Determine the (X, Y) coordinate at the center of the cell enclosing the given text.  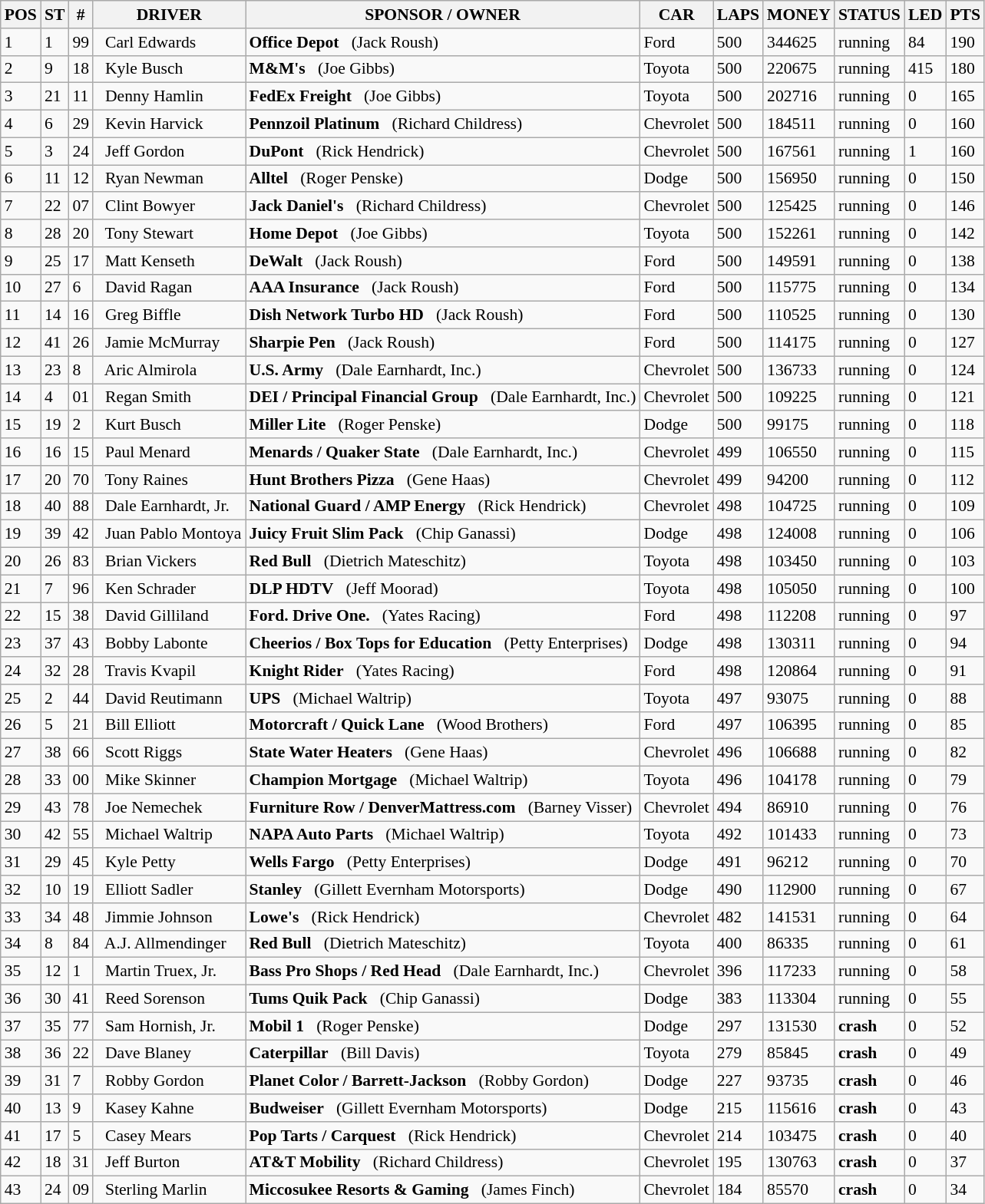
104178 (798, 780)
180 (965, 69)
127 (965, 343)
DeWalt (Jack Roush) (443, 261)
112208 (798, 616)
85 (965, 725)
490 (739, 889)
Knight Rider (Yates Racing) (443, 671)
106 (965, 534)
Dish Network Turbo HD (Jack Roush) (443, 315)
149591 (798, 261)
97 (965, 616)
91 (965, 671)
383 (739, 999)
DuPont (Rick Hendrick) (443, 151)
85845 (798, 1054)
115616 (798, 1108)
Mobil 1 (Roger Penske) (443, 1026)
Wells Fargo (Petty Enterprises) (443, 863)
Stanley (Gillett Evernham Motorsports) (443, 889)
184 (739, 1190)
202716 (798, 97)
64 (965, 917)
146 (965, 206)
AT&T Mobility (Richard Childress) (443, 1163)
67 (965, 889)
79 (965, 780)
CAR (676, 15)
96 (81, 589)
215 (739, 1108)
Tony Raines (169, 480)
93735 (798, 1081)
130 (965, 315)
DLP HDTV (Jeff Moorad) (443, 589)
NAPA Auto Parts (Michael Waltrip) (443, 835)
99 (81, 42)
124008 (798, 534)
07 (81, 206)
78 (81, 807)
Kyle Busch (169, 69)
415 (926, 69)
David Gilliland (169, 616)
344625 (798, 42)
134 (965, 288)
400 (739, 944)
Jimmie Johnson (169, 917)
Robby Gordon (169, 1081)
Sam Hornish, Jr. (169, 1026)
141531 (798, 917)
220675 (798, 69)
Tony Stewart (169, 233)
Juicy Fruit Slim Pack (Chip Ganassi) (443, 534)
Pennzoil Platinum (Richard Childress) (443, 124)
156950 (798, 179)
125425 (798, 206)
Sterling Marlin (169, 1190)
DRIVER (169, 15)
LAPS (739, 15)
Mike Skinner (169, 780)
Elliott Sadler (169, 889)
POS (21, 15)
142 (965, 233)
Casey Mears (169, 1136)
Bill Elliott (169, 725)
LED (926, 15)
136733 (798, 370)
DEI / Principal Financial Group (Dale Earnhardt, Inc.) (443, 397)
86910 (798, 807)
45 (81, 863)
A.J. Allmendinger (169, 944)
227 (739, 1081)
PTS (965, 15)
492 (739, 835)
Cheerios / Box Tops for Education (Petty Enterprises) (443, 644)
Ken Schrader (169, 589)
396 (739, 971)
Furniture Row / DenverMattress.com (Barney Visser) (443, 807)
120864 (798, 671)
Caterpillar (Bill Davis) (443, 1054)
01 (81, 397)
130311 (798, 644)
86335 (798, 944)
Matt Kenseth (169, 261)
44 (81, 698)
118 (965, 425)
Regan Smith (169, 397)
114175 (798, 343)
Planet Color / Barrett-Jackson (Robby Gordon) (443, 1081)
99175 (798, 425)
Hunt Brothers Pizza (Gene Haas) (443, 480)
112 (965, 480)
ST (55, 15)
Alltel (Roger Penske) (443, 179)
Motorcraft / Quick Lane (Wood Brothers) (443, 725)
National Guard / AMP Energy (Rick Hendrick) (443, 506)
Dale Earnhardt, Jr. (169, 506)
76 (965, 807)
Jamie McMurray (169, 343)
112900 (798, 889)
Champion Mortgage (Michael Waltrip) (443, 780)
Travis Kvapil (169, 671)
FedEx Freight (Joe Gibbs) (443, 97)
Greg Biffle (169, 315)
Aric Almirola (169, 370)
150 (965, 179)
105050 (798, 589)
103475 (798, 1136)
Office Depot (Jack Roush) (443, 42)
Scott Riggs (169, 753)
494 (739, 807)
Home Depot (Joe Gibbs) (443, 233)
101433 (798, 835)
106395 (798, 725)
Bobby Labonte (169, 644)
279 (739, 1054)
73 (965, 835)
110525 (798, 315)
117233 (798, 971)
94200 (798, 480)
Kasey Kahne (169, 1108)
AAA Insurance (Jack Roush) (443, 288)
103 (965, 562)
M&M's (Joe Gibbs) (443, 69)
103450 (798, 562)
115 (965, 452)
MONEY (798, 15)
Paul Menard (169, 452)
Jack Daniel's (Richard Childress) (443, 206)
00 (81, 780)
482 (739, 917)
52 (965, 1026)
109 (965, 506)
09 (81, 1190)
Carl Edwards (169, 42)
491 (739, 863)
82 (965, 753)
113304 (798, 999)
Sharpie Pen (Jack Roush) (443, 343)
58 (965, 971)
Kevin Harvick (169, 124)
190 (965, 42)
Ryan Newman (169, 179)
David Reutimann (169, 698)
214 (739, 1136)
130763 (798, 1163)
104725 (798, 506)
167561 (798, 151)
124 (965, 370)
109225 (798, 397)
195 (739, 1163)
152261 (798, 233)
STATUS (869, 15)
131530 (798, 1026)
297 (739, 1026)
165 (965, 97)
Michael Waltrip (169, 835)
David Ragan (169, 288)
Menards / Quaker State (Dale Earnhardt, Inc.) (443, 452)
138 (965, 261)
Clint Bowyer (169, 206)
Bass Pro Shops / Red Head (Dale Earnhardt, Inc.) (443, 971)
96212 (798, 863)
100 (965, 589)
61 (965, 944)
Reed Sorenson (169, 999)
48 (81, 917)
115775 (798, 288)
Joe Nemechek (169, 807)
U.S. Army (Dale Earnhardt, Inc.) (443, 370)
Miccosukee Resorts & Gaming (James Finch) (443, 1190)
Brian Vickers (169, 562)
Ford. Drive One. (Yates Racing) (443, 616)
Kurt Busch (169, 425)
Miller Lite (Roger Penske) (443, 425)
106688 (798, 753)
83 (81, 562)
Budweiser (Gillett Evernham Motorsports) (443, 1108)
UPS (Michael Waltrip) (443, 698)
# (81, 15)
State Water Heaters (Gene Haas) (443, 753)
66 (81, 753)
Lowe's (Rick Hendrick) (443, 917)
Denny Hamlin (169, 97)
Jeff Burton (169, 1163)
Dave Blaney (169, 1054)
94 (965, 644)
46 (965, 1081)
Juan Pablo Montoya (169, 534)
77 (81, 1026)
106550 (798, 452)
121 (965, 397)
85570 (798, 1190)
Jeff Gordon (169, 151)
184511 (798, 124)
SPONSOR / OWNER (443, 15)
93075 (798, 698)
Tums Quik Pack (Chip Ganassi) (443, 999)
49 (965, 1054)
Kyle Petty (169, 863)
Pop Tarts / Carquest (Rick Hendrick) (443, 1136)
Martin Truex, Jr. (169, 971)
